Return the (x, y) coordinate for the center point of the cell that contains the specified text.  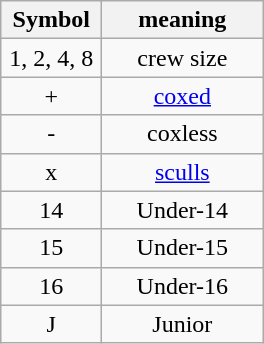
- (52, 134)
coxed (182, 96)
Symbol (52, 20)
sculls (182, 172)
16 (52, 286)
J (52, 324)
coxless (182, 134)
15 (52, 248)
Under-16 (182, 286)
Under-14 (182, 210)
x (52, 172)
Under-15 (182, 248)
crew size (182, 58)
14 (52, 210)
Junior (182, 324)
1, 2, 4, 8 (52, 58)
meaning (182, 20)
+ (52, 96)
